From the cell containing the given text, extract its center point as (X, Y) coordinate. 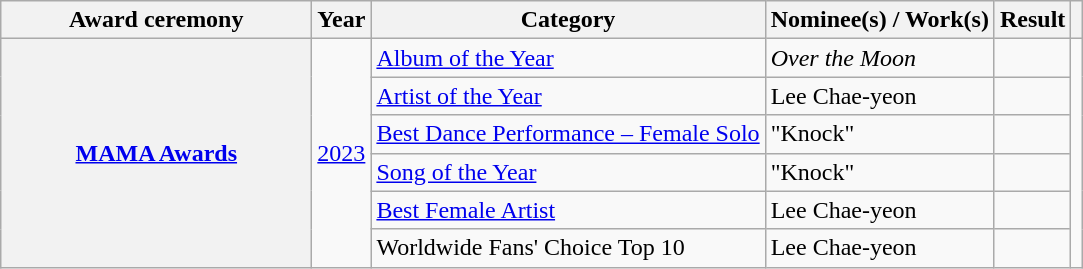
Worldwide Fans' Choice Top 10 (568, 248)
Year (342, 20)
Award ceremony (156, 20)
Category (568, 20)
Result (1032, 20)
Over the Moon (880, 58)
Nominee(s) / Work(s) (880, 20)
2023 (342, 153)
MAMA Awards (156, 153)
Song of the Year (568, 172)
Artist of the Year (568, 96)
Best Dance Performance – Female Solo (568, 134)
Album of the Year (568, 58)
Best Female Artist (568, 210)
